Identify which cell holds the provided text, then report its (x, y) central coordinate. 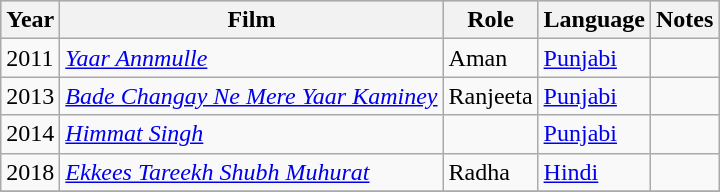
Yaar Annmulle (252, 58)
Aman (490, 58)
Language (594, 20)
Radha (490, 172)
Year (30, 20)
2011 (30, 58)
Ranjeeta (490, 96)
Himmat Singh (252, 134)
2018 (30, 172)
Film (252, 20)
2013 (30, 96)
Bade Changay Ne Mere Yaar Kaminey (252, 96)
Notes (685, 20)
Role (490, 20)
Hindi (594, 172)
2014 (30, 134)
Ekkees Tareekh Shubh Muhurat (252, 172)
